Search for the cell housing the specified text and yield its [x, y] center coordinate. 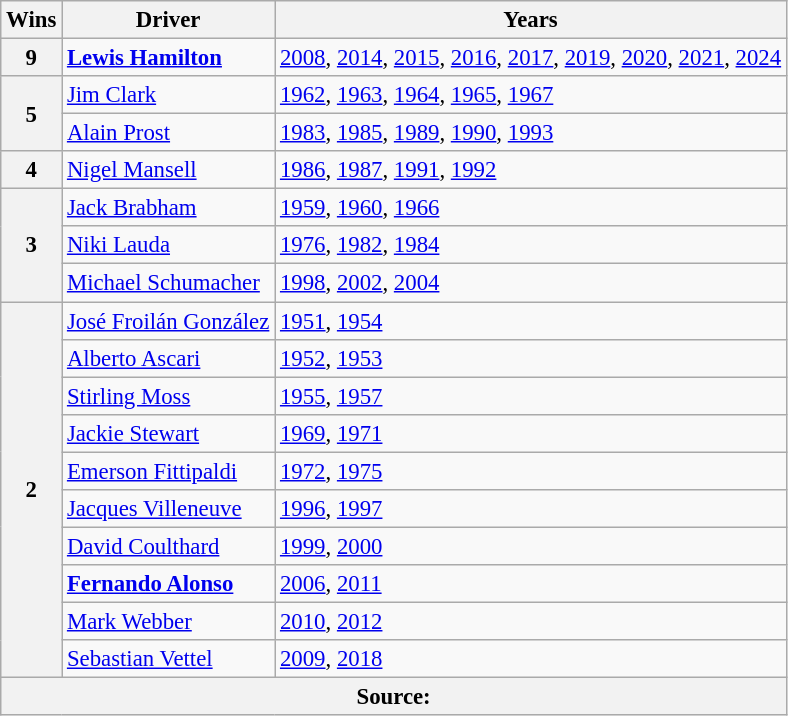
Sebastian Vettel [168, 659]
1969, 1971 [531, 433]
Jack Brabham [168, 208]
Fernando Alonso [168, 584]
1998, 2002, 2004 [531, 283]
David Coulthard [168, 546]
3 [32, 246]
1976, 1982, 1984 [531, 245]
Alain Prost [168, 133]
2010, 2012 [531, 621]
2008, 2014, 2015, 2016, 2017, 2019, 2020, 2021, 2024 [531, 58]
1955, 1957 [531, 396]
Wins [32, 20]
1951, 1954 [531, 321]
Lewis Hamilton [168, 58]
4 [32, 170]
1983, 1985, 1989, 1990, 1993 [531, 133]
2 [32, 490]
Years [531, 20]
Alberto Ascari [168, 358]
Emerson Fittipaldi [168, 471]
1999, 2000 [531, 546]
1996, 1997 [531, 509]
5 [32, 114]
Nigel Mansell [168, 170]
1952, 1953 [531, 358]
1972, 1975 [531, 471]
José Froilán González [168, 321]
2006, 2011 [531, 584]
Driver [168, 20]
1959, 1960, 1966 [531, 208]
1962, 1963, 1964, 1965, 1967 [531, 95]
Jackie Stewart [168, 433]
Jim Clark [168, 95]
Michael Schumacher [168, 283]
Jacques Villeneuve [168, 509]
Niki Lauda [168, 245]
Stirling Moss [168, 396]
9 [32, 58]
Source: [394, 697]
2009, 2018 [531, 659]
1986, 1987, 1991, 1992 [531, 170]
Mark Webber [168, 621]
